Pinpoint the cell where the given text exists, returning its (X, Y) midpoint coordinate. 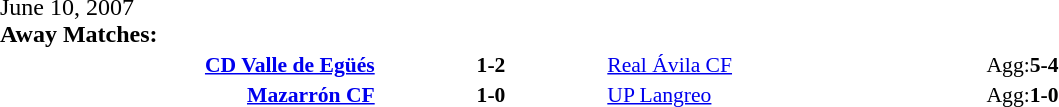
Real Ávila CF (795, 64)
1-2 (492, 64)
